Return (X, Y) of the center of cell containing provided text 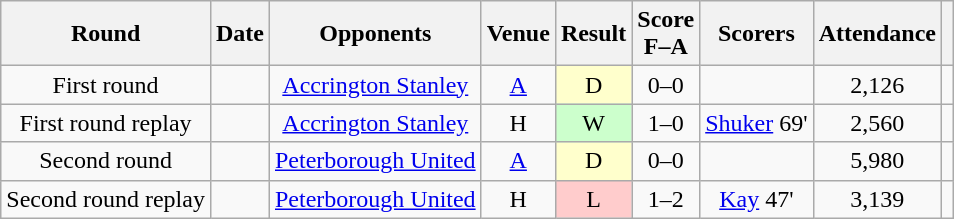
Scorers (756, 34)
2,560 (877, 123)
Opponents (375, 34)
Date (240, 34)
Result (593, 34)
First round replay (106, 123)
Kay 47' (756, 199)
5,980 (877, 161)
Attendance (877, 34)
L (593, 199)
W (593, 123)
Second round (106, 161)
1–0 (666, 123)
3,139 (877, 199)
Second round replay (106, 199)
1–2 (666, 199)
First round (106, 85)
Round (106, 34)
ScoreF–A (666, 34)
Venue (518, 34)
Shuker 69' (756, 123)
2,126 (877, 85)
